Output the (x, y) coordinate of the center of the cell containing the given text.  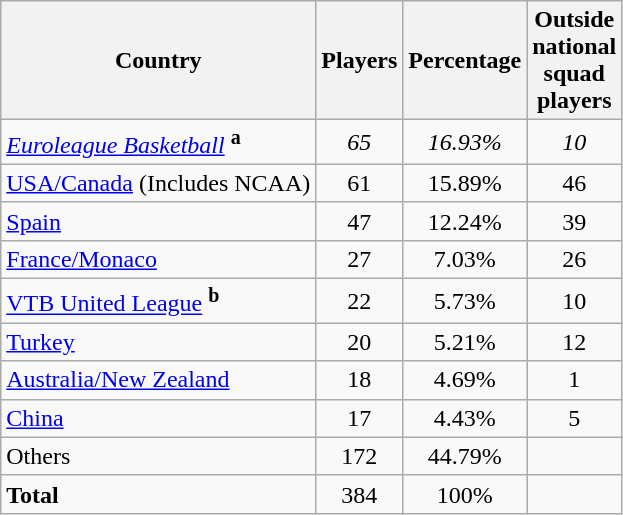
4.43% (465, 418)
7.03% (465, 259)
46 (574, 183)
17 (360, 418)
Euroleague Basketball a (158, 142)
39 (574, 221)
Turkey (158, 342)
Australia/New Zealand (158, 380)
26 (574, 259)
384 (360, 494)
4.69% (465, 380)
5 (574, 418)
47 (360, 221)
44.79% (465, 456)
100% (465, 494)
61 (360, 183)
USA/Canada (Includes NCAA) (158, 183)
5.21% (465, 342)
12 (574, 342)
172 (360, 456)
15.89% (465, 183)
27 (360, 259)
Percentage (465, 60)
Total (158, 494)
1 (574, 380)
5.73% (465, 302)
Outsidenationalsquad players (574, 60)
20 (360, 342)
China (158, 418)
Country (158, 60)
Others (158, 456)
Players (360, 60)
18 (360, 380)
16.93% (465, 142)
France/Monaco (158, 259)
12.24% (465, 221)
65 (360, 142)
VTB United League b (158, 302)
Spain (158, 221)
22 (360, 302)
